Find where the given text appears and provide that cell's center as (x, y) coordinate. 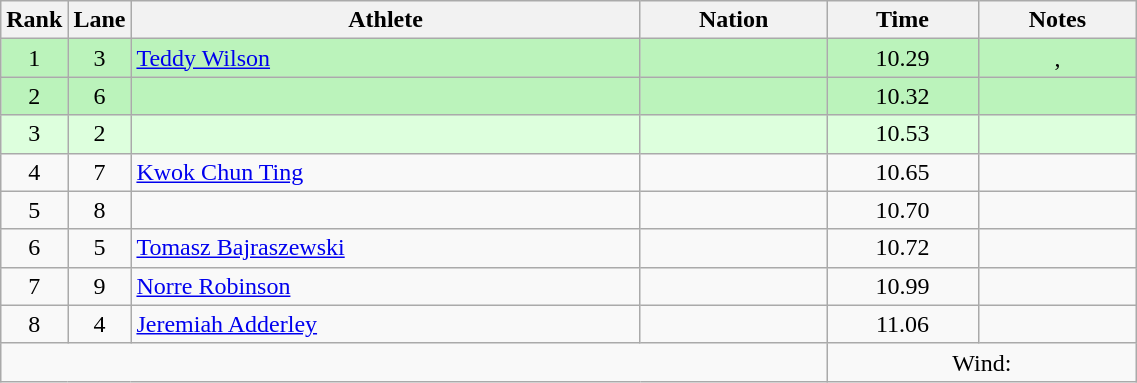
9 (100, 286)
10.53 (902, 134)
Kwok Chun Ting (386, 172)
Tomasz Bajraszewski (386, 248)
Norre Robinson (386, 286)
10.70 (902, 210)
10.99 (902, 286)
Notes (1058, 20)
1 (34, 58)
10.72 (902, 248)
Time (902, 20)
Rank (34, 20)
Athlete (386, 20)
Jeremiah Adderley (386, 324)
10.29 (902, 58)
10.32 (902, 96)
Nation (734, 20)
10.65 (902, 172)
11.06 (902, 324)
Lane (100, 20)
, (1058, 58)
Wind: (982, 362)
Teddy Wilson (386, 58)
